Scan for the cell matching the given text and deliver its (X, Y) coordinate at center. 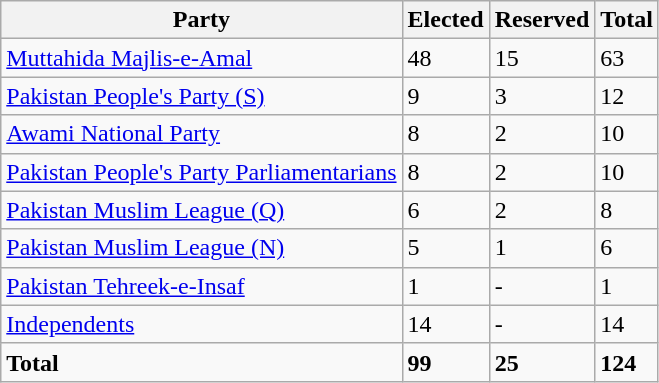
15 (542, 58)
Pakistan Muslim League (Q) (202, 210)
Pakistan People's Party Parliamentarians (202, 172)
124 (627, 362)
99 (446, 362)
63 (627, 58)
Pakistan People's Party (S) (202, 96)
25 (542, 362)
Reserved (542, 20)
12 (627, 96)
Pakistan Muslim League (N) (202, 248)
9 (446, 96)
Elected (446, 20)
Party (202, 20)
48 (446, 58)
3 (542, 96)
Muttahida Majlis-e-Amal (202, 58)
Pakistan Tehreek-e-Insaf (202, 286)
Awami National Party (202, 134)
5 (446, 248)
Independents (202, 324)
